Capture the cell that displays the provided text and extract its [x, y] central coordinate. 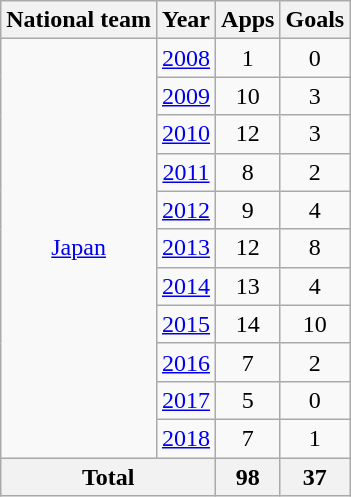
2013 [186, 248]
National team [79, 20]
14 [248, 324]
Goals [315, 20]
2008 [186, 58]
2011 [186, 172]
2014 [186, 286]
Total [108, 477]
Japan [79, 248]
Apps [248, 20]
Year [186, 20]
2015 [186, 324]
2018 [186, 438]
37 [315, 477]
2017 [186, 400]
5 [248, 400]
2010 [186, 134]
2012 [186, 210]
13 [248, 286]
98 [248, 477]
2016 [186, 362]
9 [248, 210]
2009 [186, 96]
